Provide the [x, y] coordinate of the cell's center where the given text is located.  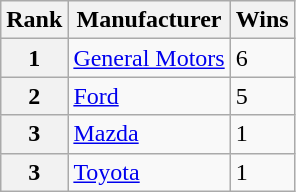
5 [262, 96]
General Motors [149, 58]
6 [262, 58]
Rank [34, 20]
Manufacturer [149, 20]
Mazda [149, 134]
Toyota [149, 172]
Wins [262, 20]
Ford [149, 96]
2 [34, 96]
